For the text-containing cell, return its midpoint in (X, Y) coordinate format. 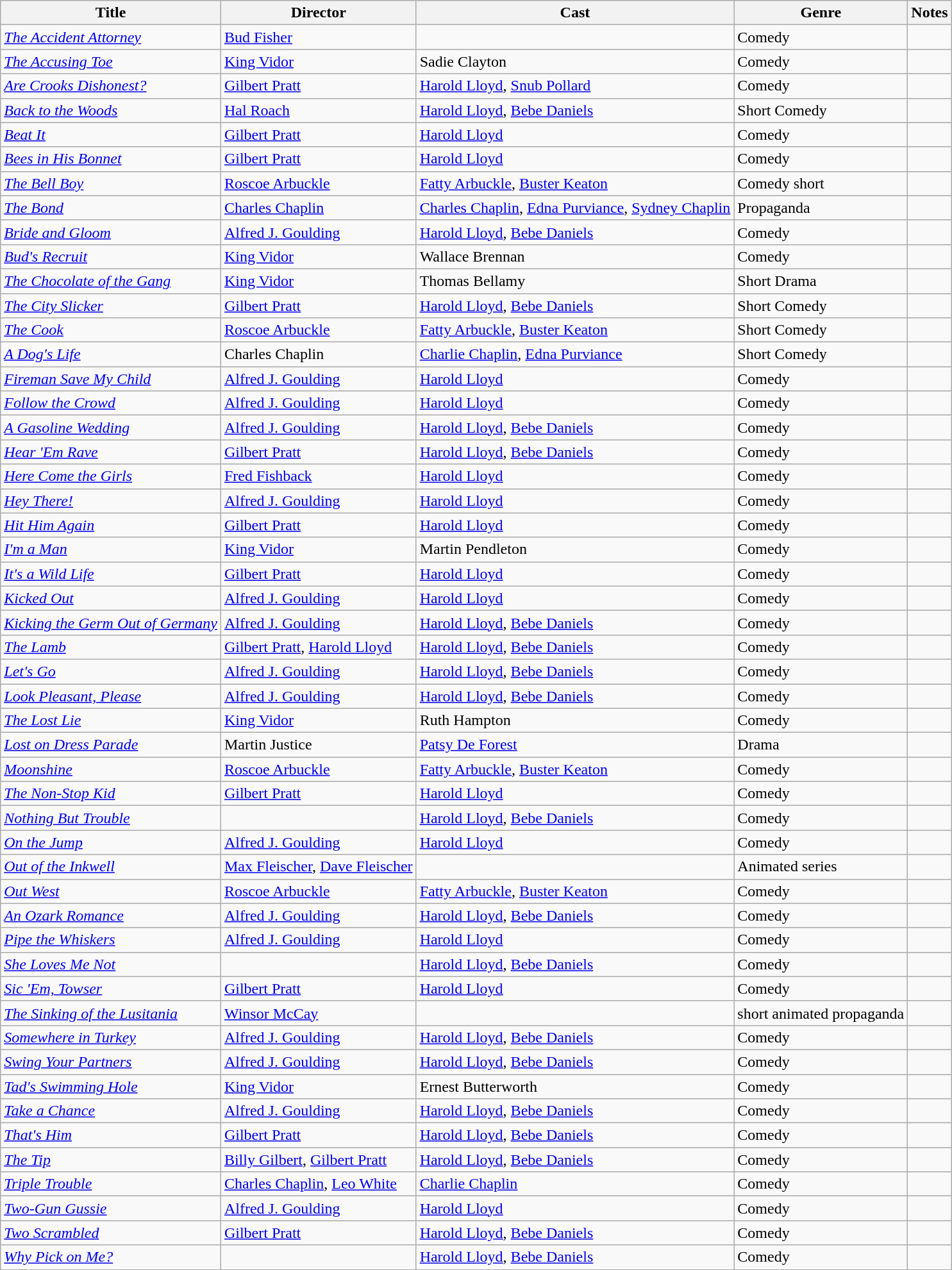
Look Pleasant, Please (111, 696)
Tad's Swimming Hole (111, 1087)
Kicked Out (111, 598)
The Lost Lie (111, 721)
Pipe the Whiskers (111, 940)
Ernest Butterworth (575, 1087)
Out of the Inkwell (111, 867)
The Accusing Toe (111, 62)
Hear 'Em Rave (111, 452)
Propaganda (821, 208)
Moonshine (111, 769)
A Gasoline Wedding (111, 428)
Hal Roach (318, 110)
Let's Go (111, 671)
Lost on Dress Parade (111, 745)
I'm a Man (111, 549)
Charlie Chaplin, Edna Purviance (575, 355)
Cast (575, 13)
Charles Chaplin, Leo White (318, 1184)
Kicking the Germ Out of Germany (111, 622)
Notes (930, 13)
Animated series (821, 867)
Back to the Woods (111, 110)
Hit Him Again (111, 525)
Wallace Brennan (575, 256)
Take a Chance (111, 1111)
Martin Justice (318, 745)
Drama (821, 745)
Triple Trouble (111, 1184)
Nothing But Trouble (111, 818)
Here Come the Girls (111, 476)
Swing Your Partners (111, 1062)
Martin Pendleton (575, 549)
The Lamb (111, 647)
The Non-Stop Kid (111, 794)
Hey There! (111, 501)
Bud Fisher (318, 37)
Bees in His Bonnet (111, 159)
Fireman Save My Child (111, 379)
An Ozark Romance (111, 915)
Comedy short (821, 183)
The City Slicker (111, 306)
Fred Fishback (318, 476)
Bride and Gloom (111, 232)
On the Jump (111, 842)
The Cook (111, 330)
Harold Lloyd, Snub Pollard (575, 86)
Two-Gun Gussie (111, 1208)
Patsy De Forest (575, 745)
The Accident Attorney (111, 37)
Title (111, 13)
Gilbert Pratt, Harold Lloyd (318, 647)
Genre (821, 13)
A Dog's Life (111, 355)
The Chocolate of the Gang (111, 281)
Why Pick on Me? (111, 1257)
Two Scrambled (111, 1233)
Billy Gilbert, Gilbert Pratt (318, 1160)
Thomas Bellamy (575, 281)
That's Him (111, 1135)
The Sinking of the Lusitania (111, 1013)
Sic 'Em, Towser (111, 989)
Are Crooks Dishonest? (111, 86)
Short Drama (821, 281)
Somewhere in Turkey (111, 1037)
The Bell Boy (111, 183)
short animated propaganda (821, 1013)
Follow the Crowd (111, 403)
Max Fleischer, Dave Fleischer (318, 867)
Ruth Hampton (575, 721)
Winsor McCay (318, 1013)
Director (318, 13)
The Bond (111, 208)
Beat It (111, 135)
It's a Wild Life (111, 574)
Charles Chaplin, Edna Purviance, Sydney Chaplin (575, 208)
Charlie Chaplin (575, 1184)
The Tip (111, 1160)
Bud's Recruit (111, 256)
Sadie Clayton (575, 62)
She Loves Me Not (111, 964)
Out West (111, 891)
